Pinpoint the cell where the given text exists, returning its (X, Y) midpoint coordinate. 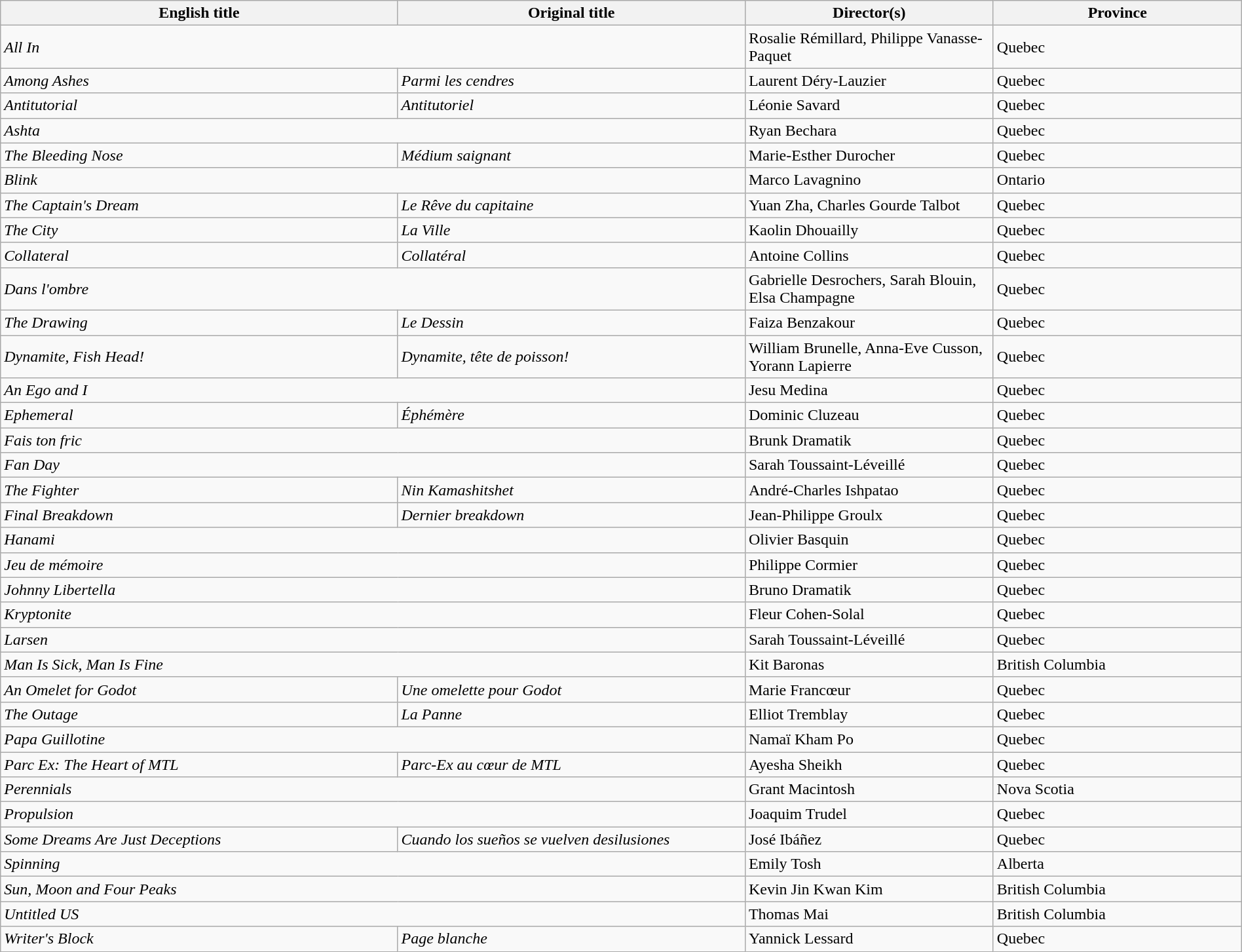
Ontario (1118, 180)
La Ville (571, 230)
Éphémère (571, 415)
Director(s) (869, 13)
Faiza Benzakour (869, 322)
Sun, Moon and Four Peaks (373, 889)
Dynamite, Fish Head! (199, 356)
Parc-Ex au cœur de MTL (571, 765)
Some Dreams Are Just Deceptions (199, 839)
Ayesha Sheikh (869, 765)
Antitutoriel (571, 105)
Nin Kamashitshet (571, 490)
An Ego and I (373, 390)
Perennials (373, 790)
Jesu Medina (869, 390)
Kryptonite (373, 615)
Le Rêve du capitaine (571, 205)
Médium saignant (571, 155)
The City (199, 230)
The Fighter (199, 490)
Jean-Philippe Groulx (869, 515)
The Drawing (199, 322)
Page blanche (571, 939)
Nova Scotia (1118, 790)
Propulsion (373, 814)
Joaquim Trudel (869, 814)
Marco Lavagnino (869, 180)
Johnny Libertella (373, 590)
Olivier Basquin (869, 540)
Fleur Cohen-Solal (869, 615)
Jeu de mémoire (373, 565)
Yuan Zha, Charles Gourde Talbot (869, 205)
Fan Day (373, 465)
Dynamite, tête de poisson! (571, 356)
Antoine Collins (869, 255)
Philippe Cormier (869, 565)
Province (1118, 13)
Emily Tosh (869, 864)
English title (199, 13)
Bruno Dramatik (869, 590)
Cuando los sueños se vuelven desilusiones (571, 839)
Ephemeral (199, 415)
Parmi les cendres (571, 81)
William Brunelle, Anna-Eve Cusson, Yorann Lapierre (869, 356)
Man Is Sick, Man Is Fine (373, 664)
Among Ashes (199, 81)
André-Charles Ishpatao (869, 490)
Untitled US (373, 914)
Kevin Jin Kwan Kim (869, 889)
Collatéral (571, 255)
Original title (571, 13)
Laurent Déry-Lauzier (869, 81)
Marie Francœur (869, 689)
Larsen (373, 639)
Ryan Bechara (869, 130)
Namaï Kham Po (869, 739)
Une omelette pour Godot (571, 689)
Marie-Esther Durocher (869, 155)
Alberta (1118, 864)
Fais ton fric (373, 440)
Yannick Lessard (869, 939)
The Outage (199, 714)
Thomas Mai (869, 914)
An Omelet for Godot (199, 689)
Ashta (373, 130)
Kaolin Dhouailly (869, 230)
The Captain's Dream (199, 205)
Le Dessin (571, 322)
The Bleeding Nose (199, 155)
Parc Ex: The Heart of MTL (199, 765)
Papa Guillotine (373, 739)
Antitutorial (199, 105)
José Ibáñez (869, 839)
Final Breakdown (199, 515)
Writer's Block (199, 939)
Kit Baronas (869, 664)
Dernier breakdown (571, 515)
Gabrielle Desrochers, Sarah Blouin, Elsa Champagne (869, 288)
Léonie Savard (869, 105)
Dominic Cluzeau (869, 415)
Blink (373, 180)
Collateral (199, 255)
Spinning (373, 864)
La Panne (571, 714)
Dans l'ombre (373, 288)
All In (373, 47)
Rosalie Rémillard, Philippe Vanasse-Paquet (869, 47)
Hanami (373, 540)
Grant Macintosh (869, 790)
Brunk Dramatik (869, 440)
Elliot Tremblay (869, 714)
